Determine the (x, y) coordinate at the center of the cell enclosing the given text.  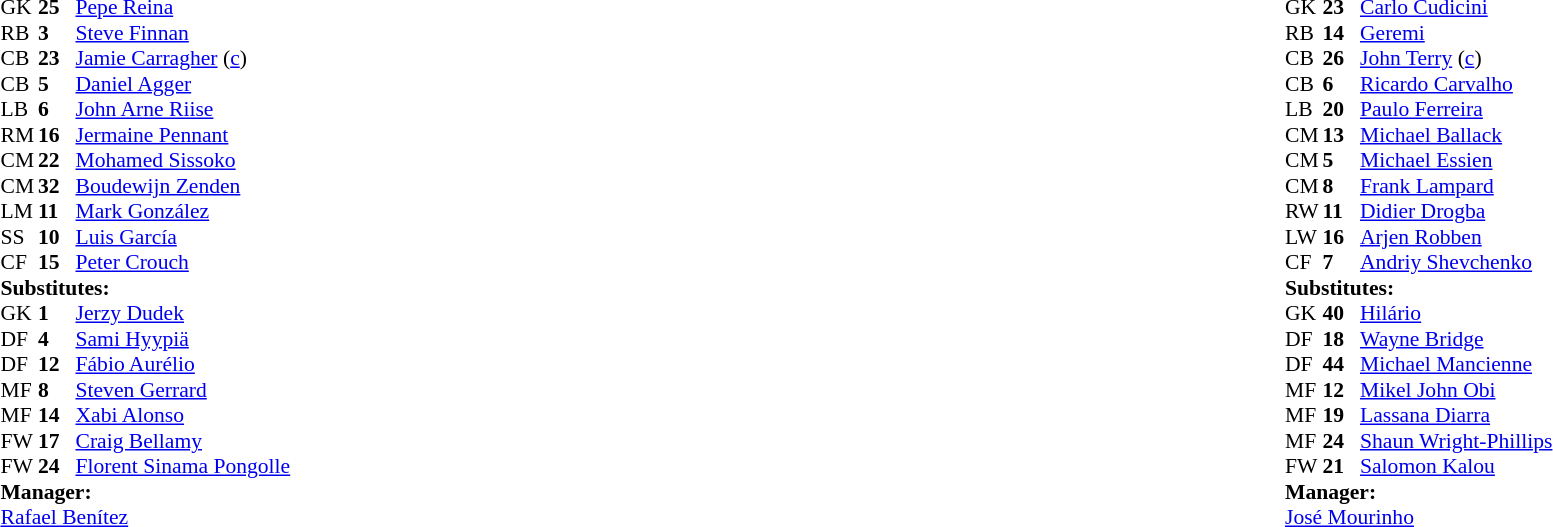
Steven Gerrard (184, 390)
44 (1342, 365)
20 (1342, 109)
RW (1304, 211)
Daniel Agger (184, 84)
Mikel John Obi (1456, 390)
32 (57, 186)
Mohamed Sissoko (184, 161)
Michael Mancienne (1456, 365)
LM (19, 211)
Mark González (184, 211)
13 (1342, 135)
Michael Essien (1456, 161)
Jerzy Dudek (184, 313)
Jermaine Pennant (184, 135)
Arjen Robben (1456, 237)
Peter Crouch (184, 263)
Andriy Shevchenko (1456, 263)
Salomon Kalou (1456, 467)
Xabi Alonso (184, 415)
Fábio Aurélio (184, 365)
Michael Ballack (1456, 135)
22 (57, 161)
John Terry (c) (1456, 59)
Steve Finnan (184, 33)
John Arne Riise (184, 109)
21 (1342, 467)
LW (1304, 237)
40 (1342, 313)
26 (1342, 59)
17 (57, 441)
Frank Lampard (1456, 186)
Craig Bellamy (184, 441)
15 (57, 263)
Wayne Bridge (1456, 339)
SS (19, 237)
4 (57, 339)
Jamie Carragher (c) (184, 59)
1 (57, 313)
23 (57, 59)
Didier Drogba (1456, 211)
10 (57, 237)
Paulo Ferreira (1456, 109)
Hilário (1456, 313)
Florent Sinama Pongolle (184, 467)
3 (57, 33)
Lassana Diarra (1456, 415)
Ricardo Carvalho (1456, 84)
Sami Hyypiä (184, 339)
7 (1342, 263)
Luis García (184, 237)
Geremi (1456, 33)
RM (19, 135)
18 (1342, 339)
Shaun Wright-Phillips (1456, 441)
19 (1342, 415)
Boudewijn Zenden (184, 186)
